Pinpoint the cell where the given text exists, returning its (X, Y) midpoint coordinate. 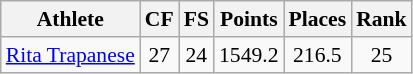
25 (382, 55)
24 (196, 55)
1549.2 (248, 55)
Places (318, 19)
FS (196, 19)
27 (160, 55)
216.5 (318, 55)
Points (248, 19)
Rita Trapanese (70, 55)
Rank (382, 19)
Athlete (70, 19)
CF (160, 19)
